Determine the (x, y) coordinate at the center of the cell enclosing the given text.  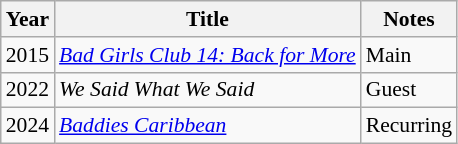
We Said What We Said (208, 90)
Baddies Caribbean (208, 126)
2015 (28, 55)
2024 (28, 126)
Guest (409, 90)
Recurring (409, 126)
Year (28, 19)
Bad Girls Club 14: Back for More (208, 55)
2022 (28, 90)
Main (409, 55)
Title (208, 19)
Notes (409, 19)
